Identify which cell holds the provided text, then report its [x, y] central coordinate. 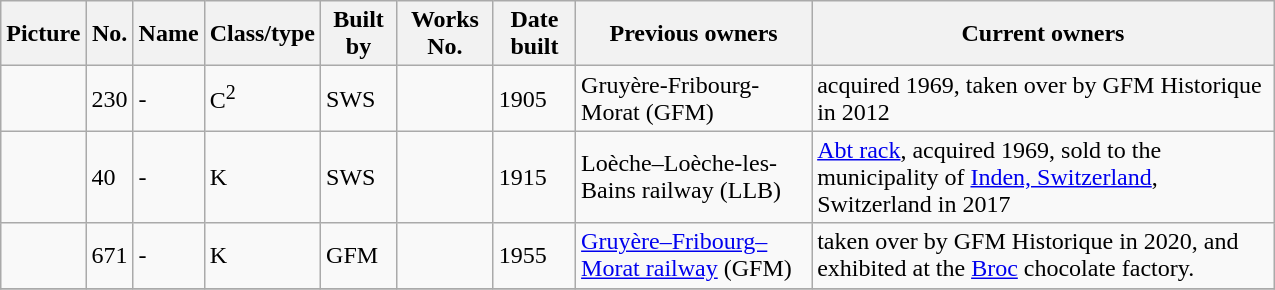
Name [168, 34]
acquired 1969, taken over by GFM Historique in 2012 [1044, 98]
Picture [44, 34]
Class/type [262, 34]
230 [110, 98]
Current owners [1044, 34]
671 [110, 256]
C2 [262, 98]
Date built [534, 34]
Gruyère-Fribourg-Morat (GFM) [694, 98]
Abt rack, acquired 1969, sold to the municipality of Inden, Switzerland, Switzerland in 2017 [1044, 177]
Previous owners [694, 34]
No. [110, 34]
40 [110, 177]
1955 [534, 256]
1915 [534, 177]
1905 [534, 98]
Gruyère–Fribourg–Morat railway (GFM) [694, 256]
Built by [359, 34]
GFM [359, 256]
taken over by GFM Historique in 2020, and exhibited at the Broc chocolate factory. [1044, 256]
Works No. [444, 34]
Loèche–Loèche-les-Bains railway (LLB) [694, 177]
